For the text-containing cell, return its midpoint in [x, y] coordinate format. 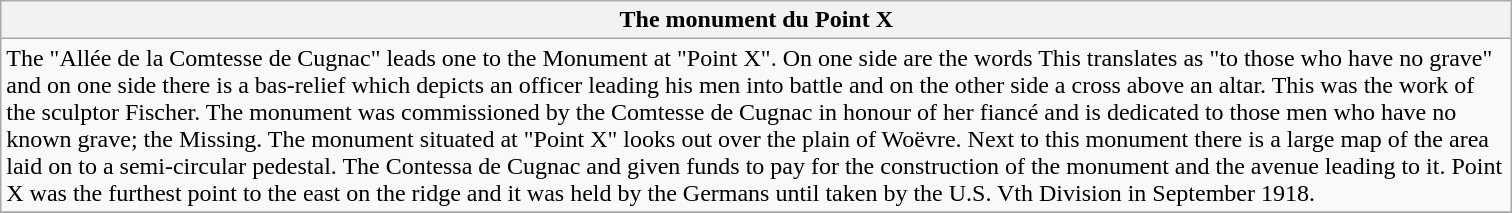
The monument du Point X [756, 20]
